Return (X, Y) of the center of cell containing provided text 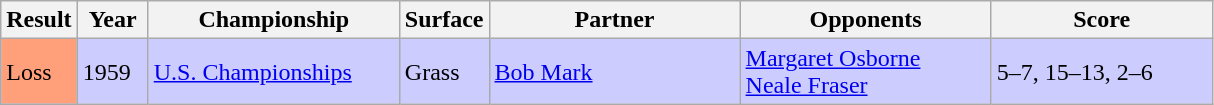
Surface (444, 20)
Bob Mark (614, 72)
1959 (112, 72)
U.S. Championships (274, 72)
Partner (614, 20)
Championship (274, 20)
Opponents (866, 20)
Margaret Osborne Neale Fraser (866, 72)
Grass (444, 72)
Result (39, 20)
Loss (39, 72)
Year (112, 20)
5–7, 15–13, 2–6 (1102, 72)
Score (1102, 20)
